Return (x, y) of the center of cell containing provided text 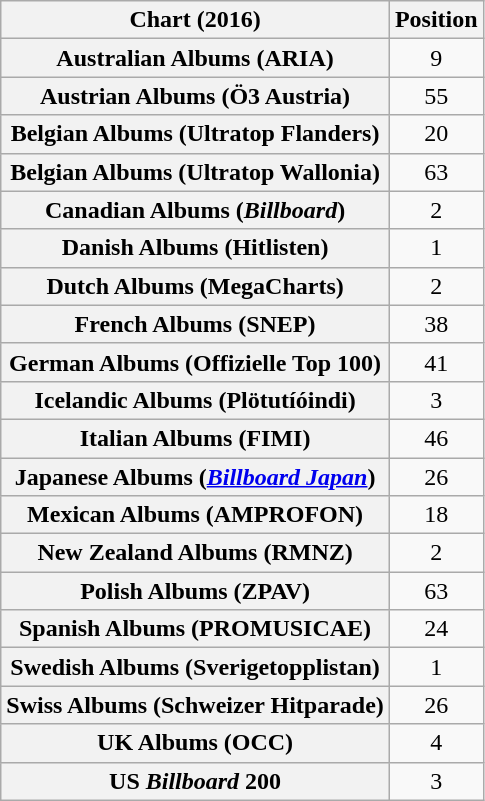
Swiss Albums (Schweizer Hitparade) (196, 705)
24 (436, 629)
41 (436, 362)
Polish Albums (ZPAV) (196, 591)
Belgian Albums (Ultratop Flanders) (196, 134)
9 (436, 58)
Dutch Albums (MegaCharts) (196, 286)
Swedish Albums (Sverigetopplistan) (196, 667)
20 (436, 134)
Canadian Albums (Billboard) (196, 210)
Spanish Albums (PROMUSICAE) (196, 629)
Italian Albums (FIMI) (196, 438)
Chart (2016) (196, 20)
38 (436, 324)
55 (436, 96)
4 (436, 743)
Danish Albums (Hitlisten) (196, 248)
UK Albums (OCC) (196, 743)
Australian Albums (ARIA) (196, 58)
Belgian Albums (Ultratop Wallonia) (196, 172)
French Albums (SNEP) (196, 324)
Mexican Albums (AMPROFON) (196, 515)
46 (436, 438)
US Billboard 200 (196, 781)
18 (436, 515)
Japanese Albums (Billboard Japan) (196, 477)
German Albums (Offizielle Top 100) (196, 362)
Austrian Albums (Ö3 Austria) (196, 96)
Position (436, 20)
New Zealand Albums (RMNZ) (196, 553)
Icelandic Albums (Plötutíóindi) (196, 400)
